Search for the cell housing the specified text and yield its (x, y) center coordinate. 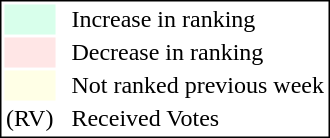
(RV) (29, 119)
Decrease in ranking (198, 53)
Increase in ranking (198, 19)
Not ranked previous week (198, 85)
Received Votes (198, 119)
